Extract the (x, y) coordinate from the center of the cell holding the provided text.  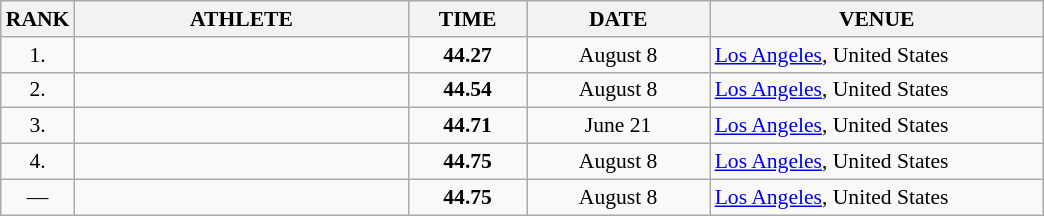
— (38, 197)
RANK (38, 19)
3. (38, 126)
June 21 (618, 126)
44.27 (468, 55)
1. (38, 55)
ATHLETE (241, 19)
4. (38, 162)
TIME (468, 19)
44.71 (468, 126)
DATE (618, 19)
2. (38, 90)
44.54 (468, 90)
VENUE (877, 19)
